Return the (X, Y) coordinate for the center point of the cell that contains the specified text.  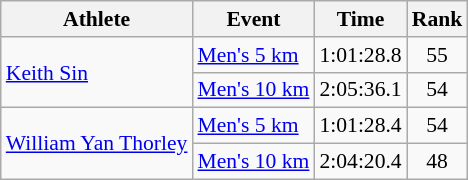
Time (360, 19)
1:01:28.8 (360, 55)
Event (253, 19)
55 (438, 55)
48 (438, 162)
2:04:20.4 (360, 162)
Rank (438, 19)
Athlete (97, 19)
William Yan Thorley (97, 144)
2:05:36.1 (360, 90)
Keith Sin (97, 72)
1:01:28.4 (360, 126)
